Capture the cell that displays the provided text and extract its [X, Y] central coordinate. 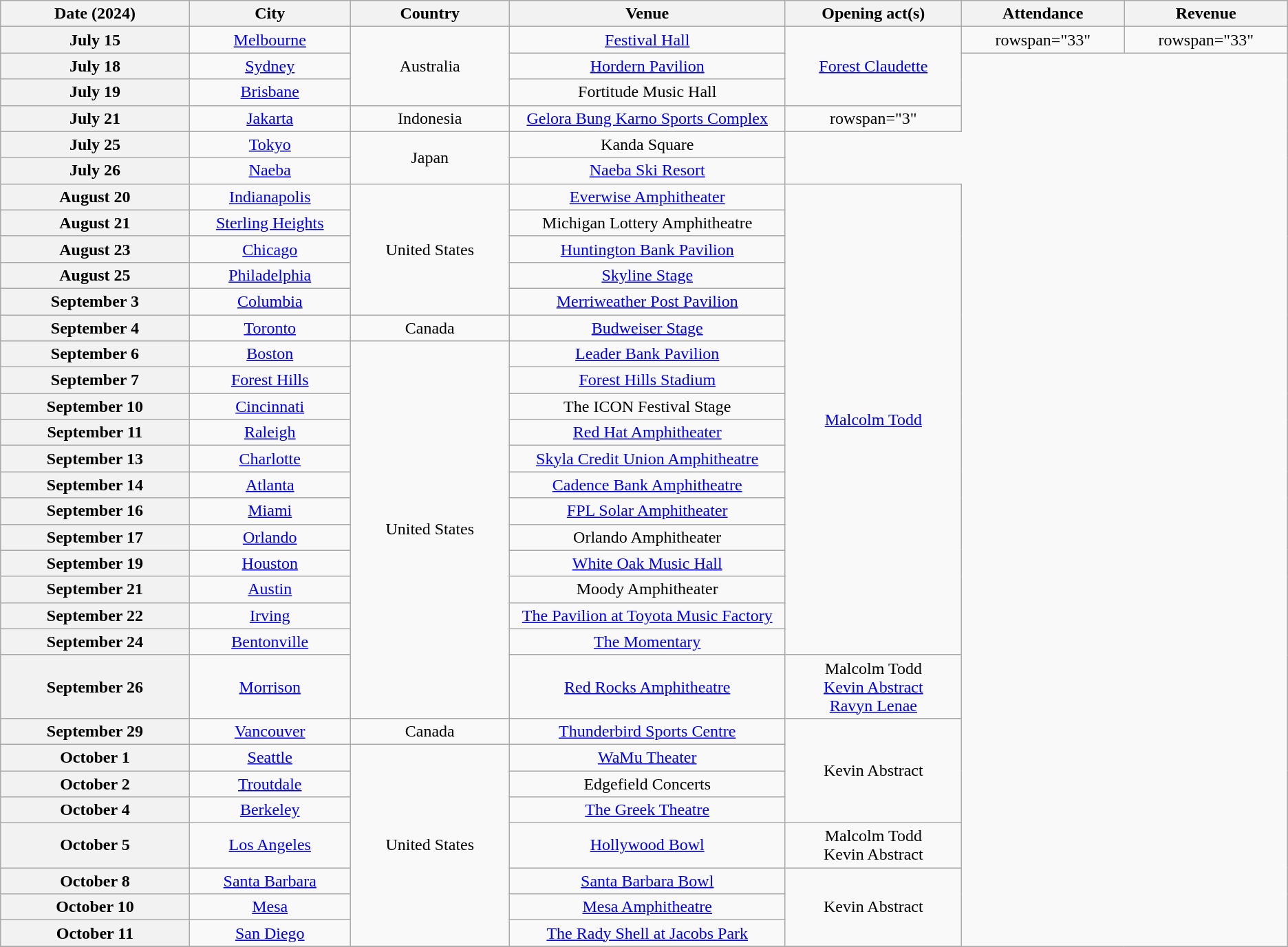
Toronto [270, 328]
Revenue [1205, 14]
September 14 [95, 485]
Forest Claudette [873, 66]
Columbia [270, 301]
Chicago [270, 249]
August 23 [95, 249]
Venue [647, 14]
July 19 [95, 92]
The Momentary [647, 642]
Vancouver [270, 731]
Sterling Heights [270, 223]
September 19 [95, 563]
September 11 [95, 433]
September 17 [95, 537]
Brisbane [270, 92]
Festival Hall [647, 40]
Raleigh [270, 433]
Leader Bank Pavilion [647, 354]
Sydney [270, 66]
Santa Barbara Bowl [647, 881]
Red Rocks Amphitheatre [647, 686]
Forest Hills Stadium [647, 380]
Malcolm Todd Kevin Abstract Ravyn Lenae [873, 686]
August 25 [95, 275]
Bentonville [270, 642]
Orlando Amphitheater [647, 537]
Mesa Amphitheatre [647, 907]
Austin [270, 589]
Miami [270, 511]
WaMu Theater [647, 757]
White Oak Music Hall [647, 563]
Morrison [270, 686]
Michigan Lottery Amphitheatre [647, 223]
Skyline Stage [647, 275]
rowspan="3" [873, 118]
Melbourne [270, 40]
August 20 [95, 197]
September 3 [95, 301]
Merriweather Post Pavilion [647, 301]
September 4 [95, 328]
July 18 [95, 66]
Tokyo [270, 144]
October 10 [95, 907]
Attendance [1043, 14]
Everwise Amphitheater [647, 197]
Gelora Bung Karno Sports Complex [647, 118]
Seattle [270, 757]
FPL Solar Amphitheater [647, 511]
July 25 [95, 144]
Moody Amphitheater [647, 589]
The ICON Festival Stage [647, 406]
Malcolm Todd Kevin Abstract [873, 846]
Berkeley [270, 810]
September 16 [95, 511]
October 8 [95, 881]
October 11 [95, 933]
Cincinnati [270, 406]
Forest Hills [270, 380]
Hordern Pavilion [647, 66]
Japan [429, 157]
Red Hat Amphitheater [647, 433]
July 21 [95, 118]
September 13 [95, 459]
Irving [270, 616]
Country [429, 14]
September 29 [95, 731]
October 4 [95, 810]
September 22 [95, 616]
The Greek Theatre [647, 810]
Atlanta [270, 485]
Skyla Credit Union Amphitheatre [647, 459]
Los Angeles [270, 846]
September 24 [95, 642]
October 1 [95, 757]
Houston [270, 563]
Troutdale [270, 783]
September 7 [95, 380]
September 21 [95, 589]
Fortitude Music Hall [647, 92]
Naeba Ski Resort [647, 171]
Jakarta [270, 118]
October 2 [95, 783]
Charlotte [270, 459]
Edgefield Concerts [647, 783]
San Diego [270, 933]
Orlando [270, 537]
Thunderbird Sports Centre [647, 731]
Cadence Bank Amphitheatre [647, 485]
July 26 [95, 171]
Malcolm Todd [873, 420]
September 6 [95, 354]
Indianapolis [270, 197]
Budweiser Stage [647, 328]
September 10 [95, 406]
Date (2024) [95, 14]
July 15 [95, 40]
Australia [429, 66]
Philadelphia [270, 275]
August 21 [95, 223]
Huntington Bank Pavilion [647, 249]
Mesa [270, 907]
October 5 [95, 846]
The Pavilion at Toyota Music Factory [647, 616]
Opening act(s) [873, 14]
Santa Barbara [270, 881]
City [270, 14]
The Rady Shell at Jacobs Park [647, 933]
Naeba [270, 171]
Indonesia [429, 118]
Hollywood Bowl [647, 846]
September 26 [95, 686]
Boston [270, 354]
Kanda Square [647, 144]
